Return the [X, Y] coordinate for the center point of the cell that contains the specified text.  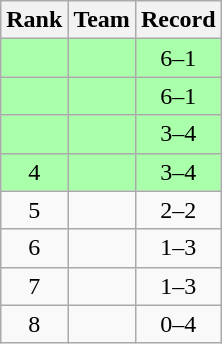
5 [34, 210]
8 [34, 324]
2–2 [178, 210]
4 [34, 172]
Record [178, 20]
Team [102, 20]
0–4 [178, 324]
7 [34, 286]
6 [34, 248]
Rank [34, 20]
